Find where the given text appears and provide that cell's center as [x, y] coordinate. 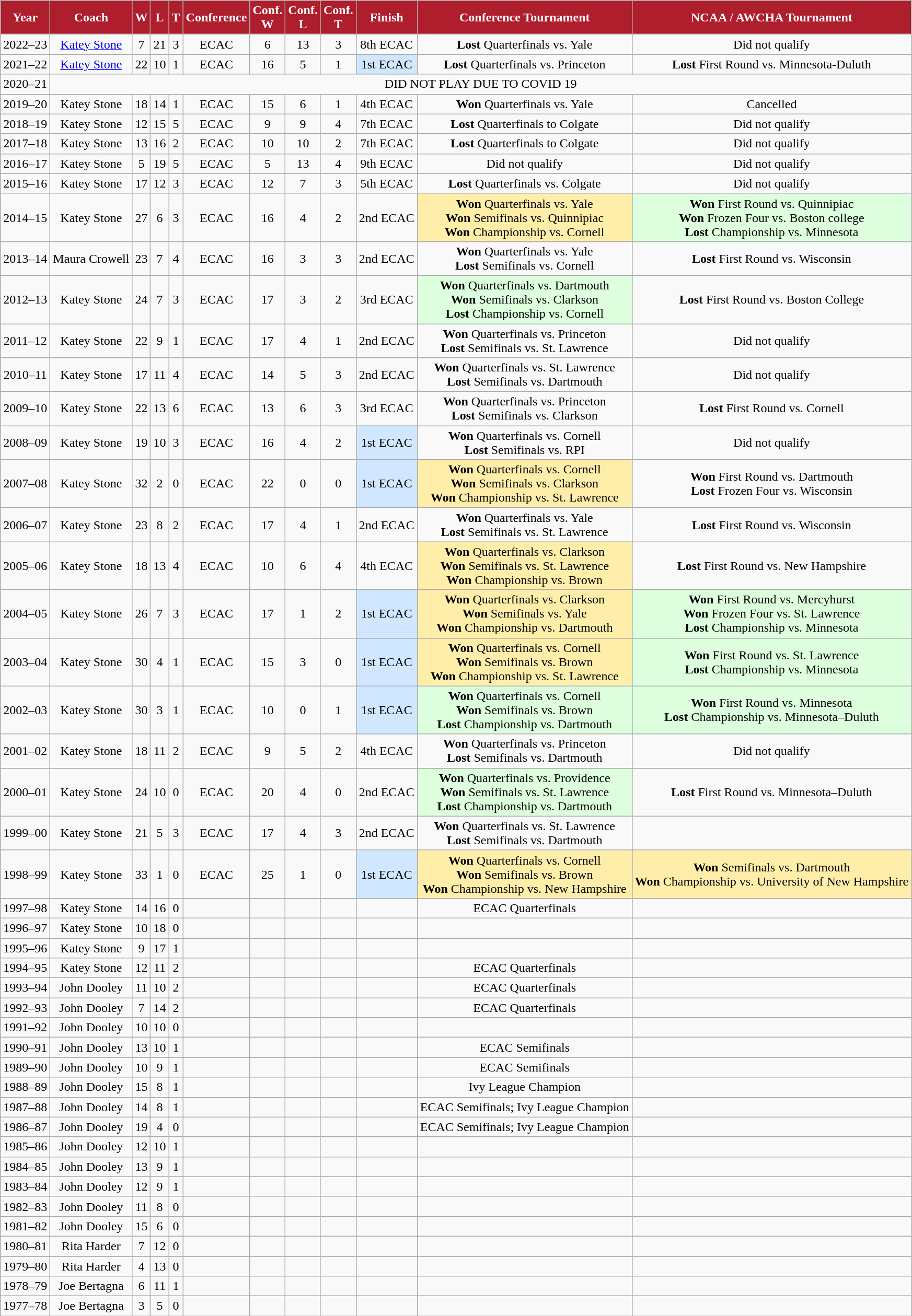
Won Quarterfinals vs. Cornell Won Semifinals vs. Brown Lost Championship vs. Dartmouth [525, 710]
Won Quarterfinals vs. Princeton Lost Semifinals vs. St. Lawrence [525, 341]
Ivy League Champion [525, 1087]
Won Quarterfinals vs. Cornell Won Semifinals vs. Brown Won Championship vs. St. Lawrence [525, 662]
1980–81 [25, 1246]
1995–96 [25, 948]
1994–95 [25, 968]
2022–23 [25, 44]
Finish [387, 18]
NCAA / AWCHA Tournament [771, 18]
Conf. L [303, 18]
Won First Round vs. Minnesota Lost Championship vs. Minnesota–Duluth [771, 710]
1990–91 [25, 1047]
Won Quarterfinals vs. Clarkson Won Semifinals vs. St. Lawrence Won Championship vs. Brown [525, 566]
Won Quarterfinals vs. Cornell Won Semifinals vs. Clarkson Won Championship vs. St. Lawrence [525, 484]
33 [141, 874]
1997–98 [25, 908]
2006–07 [25, 525]
1982–83 [25, 1206]
Won Quarterfinals vs. Dartmouth Won Semifinals vs. Clarkson Lost Championship vs. Cornell [525, 299]
2021–22 [25, 64]
2020–21 [25, 84]
2017–18 [25, 144]
Won First Round vs. Mercyhurst Won Frozen Four vs. St. Lawrence Lost Championship vs. Minnesota [771, 614]
2010–11 [25, 375]
Conference [216, 18]
Cancelled [771, 104]
1998–99 [25, 874]
5th ECAC [387, 183]
1981–82 [25, 1226]
2005–06 [25, 566]
Won Semifinals vs. Dartmouth Won Championship vs. University of New Hampshire [771, 874]
2007–08 [25, 484]
Won Quarterfinals vs. Yale [525, 104]
20 [268, 792]
Conference Tournament [525, 18]
2012–13 [25, 299]
1999–00 [25, 833]
1979–80 [25, 1266]
Lost First Round vs. Minnesota-Duluth [771, 64]
Year [25, 18]
1988–89 [25, 1087]
Won First Round vs. Quinnipiac Won Frozen Four vs. Boston college Lost Championship vs. Minnesota [771, 217]
9th ECAC [387, 164]
32 [141, 484]
2009–10 [25, 409]
Conf. T [338, 18]
2002–03 [25, 710]
Won First Round vs. St. Lawrence Lost Championship vs. Minnesota [771, 662]
2018–19 [25, 124]
Won Quarterfinals vs. Yale Won Semifinals vs. Quinnipiac Won Championship vs. Cornell [525, 217]
1984–85 [25, 1167]
Won Quarterfinals vs. Cornell Lost Semifinals vs. RPI [525, 443]
2000–01 [25, 792]
Won Quarterfinals vs. Princeton Lost Semifinals vs. Clarkson [525, 409]
Won Quarterfinals vs. Yale Lost Semifinals vs. Cornell [525, 258]
2013–14 [25, 258]
1986–87 [25, 1127]
2014–15 [25, 217]
2019–20 [25, 104]
Lost First Round vs. Cornell [771, 409]
Lost First Round vs. Minnesota–Duluth [771, 792]
2008–09 [25, 443]
Lost Quarterfinals vs. Princeton [525, 64]
1977–78 [25, 1306]
Maura Crowell [91, 258]
2011–12 [25, 341]
Lost Quarterfinals vs. Colgate [525, 183]
Coach [91, 18]
Won Quarterfinals vs. Cornell Won Semifinals vs. Brown Won Championship vs. New Hampshire [525, 874]
1996–97 [25, 928]
Lost First Round vs. Boston College [771, 299]
W [141, 18]
8th ECAC [387, 44]
2001–02 [25, 751]
27 [141, 217]
1992–93 [25, 1008]
1985–86 [25, 1147]
1983–84 [25, 1186]
Won Quarterfinals vs. Princeton Lost Semifinals vs. Dartmouth [525, 751]
Conf. W [268, 18]
2003–04 [25, 662]
1989–90 [25, 1067]
2016–17 [25, 164]
2004–05 [25, 614]
Won Quarterfinals vs. Yale Lost Semifinals vs. St. Lawrence [525, 525]
Lost Quarterfinals vs. Yale [525, 44]
DID NOT PLAY DUE TO COVID 19 [481, 84]
Lost First Round vs. New Hampshire [771, 566]
1978–79 [25, 1286]
1987–88 [25, 1107]
L [160, 18]
25 [268, 874]
T [176, 18]
Won Quarterfinals vs. Providence Won Semifinals vs. St. Lawrence Lost Championship vs. Dartmouth [525, 792]
2015–16 [25, 183]
1991–92 [25, 1028]
1993–94 [25, 988]
Won First Round vs. Dartmouth Lost Frozen Four vs. Wisconsin [771, 484]
26 [141, 614]
Won Quarterfinals vs. Clarkson Won Semifinals vs. Yale Won Championship vs. Dartmouth [525, 614]
